Return (x, y) of the center of cell containing provided text 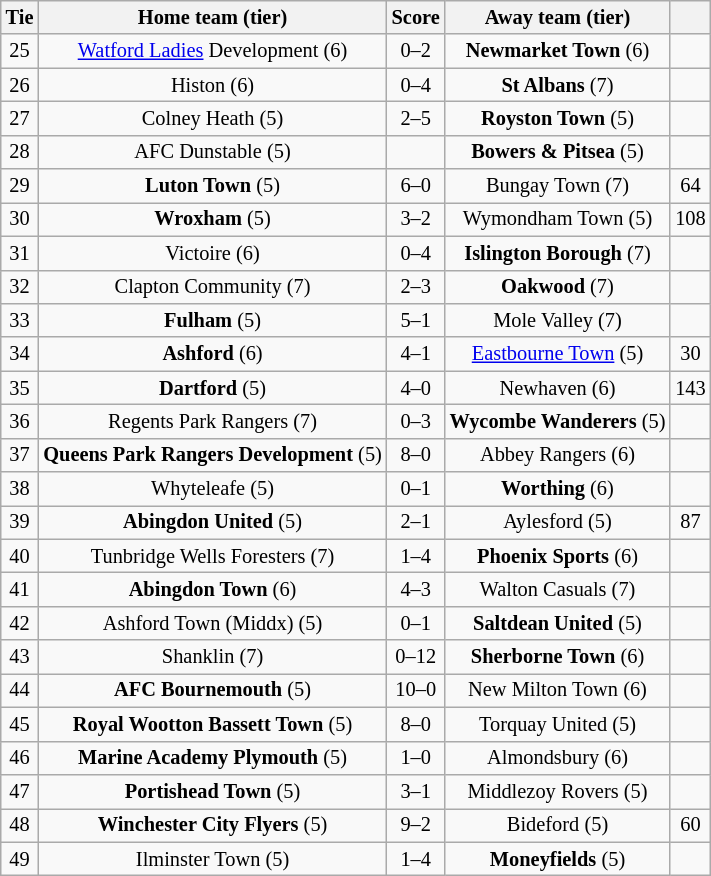
Abingdon Town (6) (212, 589)
64 (690, 186)
87 (690, 522)
AFC Bournemouth (5) (212, 690)
42 (20, 623)
Royston Town (5) (558, 118)
2–1 (416, 522)
47 (20, 791)
10–0 (416, 690)
Ashford Town (Middx) (5) (212, 623)
Colney Heath (5) (212, 118)
40 (20, 556)
Bowers & Pitsea (5) (558, 152)
32 (20, 287)
2–3 (416, 287)
Marine Academy Plymouth (5) (212, 758)
Newhaven (6) (558, 388)
Torquay United (5) (558, 724)
New Milton Town (6) (558, 690)
27 (20, 118)
Score (416, 17)
0–12 (416, 657)
0–2 (416, 51)
St Albans (7) (558, 85)
4–1 (416, 354)
Fulham (5) (212, 320)
Mole Valley (7) (558, 320)
Tunbridge Wells Foresters (7) (212, 556)
Queens Park Rangers Development (5) (212, 455)
2–5 (416, 118)
Tie (20, 17)
43 (20, 657)
3–1 (416, 791)
Victoire (6) (212, 253)
45 (20, 724)
Shanklin (7) (212, 657)
Ashford (6) (212, 354)
33 (20, 320)
Newmarket Town (6) (558, 51)
Middlezoy Rovers (5) (558, 791)
46 (20, 758)
Regents Park Rangers (7) (212, 421)
28 (20, 152)
AFC Dunstable (5) (212, 152)
25 (20, 51)
41 (20, 589)
Winchester City Flyers (5) (212, 825)
Wroxham (5) (212, 219)
38 (20, 489)
48 (20, 825)
Islington Borough (7) (558, 253)
Saltdean United (5) (558, 623)
Home team (tier) (212, 17)
35 (20, 388)
1–0 (416, 758)
Luton Town (5) (212, 186)
Phoenix Sports (6) (558, 556)
Abbey Rangers (6) (558, 455)
0–3 (416, 421)
34 (20, 354)
3–2 (416, 219)
49 (20, 859)
Bungay Town (7) (558, 186)
Moneyfields (5) (558, 859)
Abingdon United (5) (212, 522)
4–3 (416, 589)
Royal Wootton Bassett Town (5) (212, 724)
Ilminster Town (5) (212, 859)
9–2 (416, 825)
Almondsbury (6) (558, 758)
143 (690, 388)
37 (20, 455)
31 (20, 253)
26 (20, 85)
Away team (tier) (558, 17)
Walton Casuals (7) (558, 589)
Wymondham Town (5) (558, 219)
Aylesford (5) (558, 522)
29 (20, 186)
Sherborne Town (6) (558, 657)
Oakwood (7) (558, 287)
Bideford (5) (558, 825)
Dartford (5) (212, 388)
39 (20, 522)
Histon (6) (212, 85)
44 (20, 690)
108 (690, 219)
36 (20, 421)
Portishead Town (5) (212, 791)
4–0 (416, 388)
60 (690, 825)
Watford Ladies Development (6) (212, 51)
Worthing (6) (558, 489)
Eastbourne Town (5) (558, 354)
5–1 (416, 320)
Whyteleafe (5) (212, 489)
6–0 (416, 186)
Wycombe Wanderers (5) (558, 421)
Clapton Community (7) (212, 287)
